Pinpoint the cell where the given text exists, returning its [X, Y] midpoint coordinate. 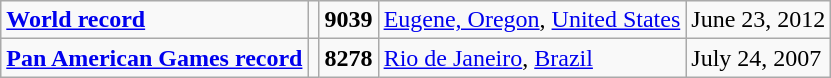
Eugene, Oregon, United States [532, 20]
June 23, 2012 [758, 20]
Rio de Janeiro, Brazil [532, 58]
9039 [348, 20]
Pan American Games record [154, 58]
World record [154, 20]
July 24, 2007 [758, 58]
8278 [348, 58]
